Find where the given text appears and provide that cell's center as (X, Y) coordinate. 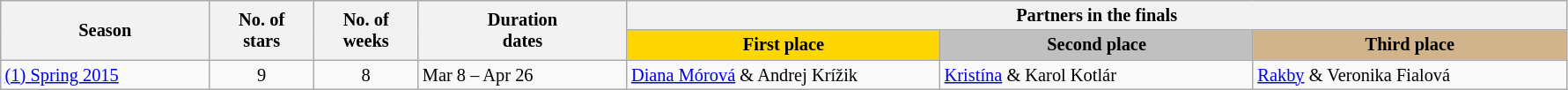
No. ofstars (262, 30)
Season (106, 30)
(1) Spring 2015 (106, 75)
Partners in the finals (1097, 15)
No. ofweeks (366, 30)
9 (262, 75)
Rakby & Veronika Fialová (1410, 75)
Duration dates (523, 30)
Kristína & Karol Kotlár (1097, 75)
Mar 8 – Apr 26 (523, 75)
Third place (1410, 45)
Second place (1097, 45)
Diana Mórová & Andrej Krížik (784, 75)
First place (784, 45)
8 (366, 75)
